Capture the cell that displays the provided text and extract its (x, y) central coordinate. 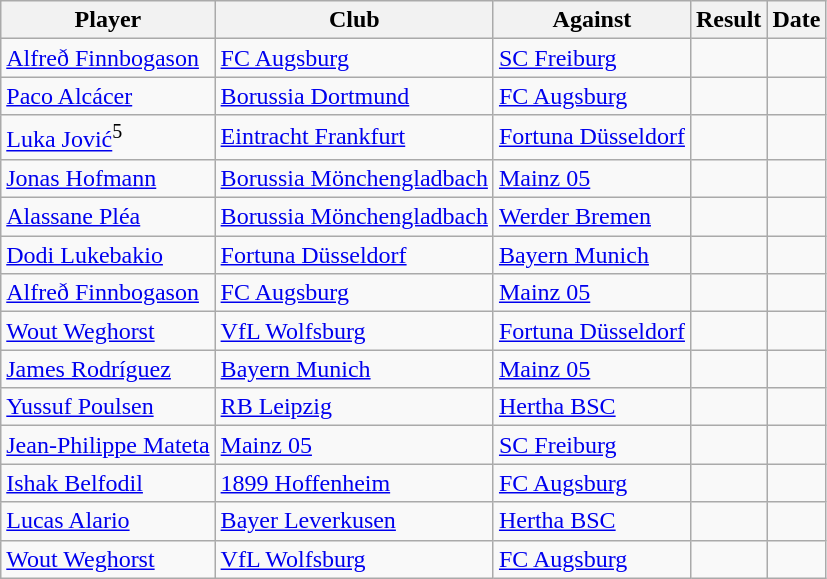
1899 Hoffenheim (354, 483)
Yussuf Poulsen (108, 407)
RB Leipzig (354, 407)
Ishak Belfodil (108, 483)
Alassane Pléa (108, 217)
Jonas Hofmann (108, 178)
Club (354, 20)
Result (728, 20)
Lucas Alario (108, 521)
James Rodríguez (108, 369)
Werder Bremen (592, 217)
Jean-Philippe Mateta (108, 445)
Against (592, 20)
Bayer Leverkusen (354, 521)
Borussia Dortmund (354, 96)
Paco Alcácer (108, 96)
Dodi Lukebakio (108, 255)
Player (108, 20)
Luka Jović5 (108, 138)
Eintracht Frankfurt (354, 138)
Date (796, 20)
